From the cell containing the given text, extract its center point as (x, y) coordinate. 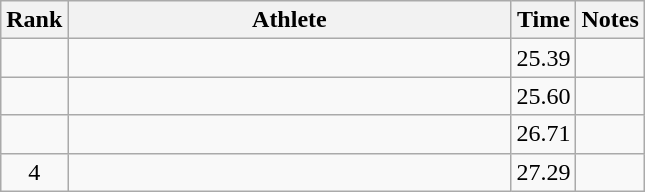
26.71 (544, 134)
25.39 (544, 58)
Rank (34, 20)
Notes (610, 20)
Athlete (290, 20)
25.60 (544, 96)
Time (544, 20)
27.29 (544, 172)
4 (34, 172)
